For the text-containing cell, return its midpoint in (x, y) coordinate format. 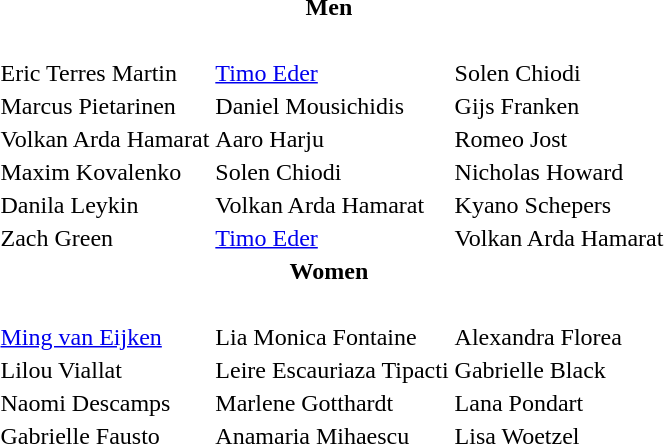
Solen Chiodi (332, 172)
Lia Monica Fontaine (332, 337)
Daniel Mousichidis (332, 106)
Volkan Arda Hamarat (332, 205)
Marlene Gotthardt (332, 403)
Aaro Harju (332, 139)
Leire Escauriaza Tipacti (332, 370)
